Scan for the cell matching the given text and deliver its (X, Y) coordinate at center. 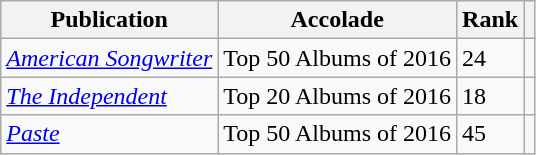
American Songwriter (110, 58)
Publication (110, 20)
Rank (490, 20)
24 (490, 58)
Paste (110, 134)
45 (490, 134)
Accolade (338, 20)
The Independent (110, 96)
18 (490, 96)
Top 20 Albums of 2016 (338, 96)
